Pinpoint the cell where the given text exists, returning its (X, Y) midpoint coordinate. 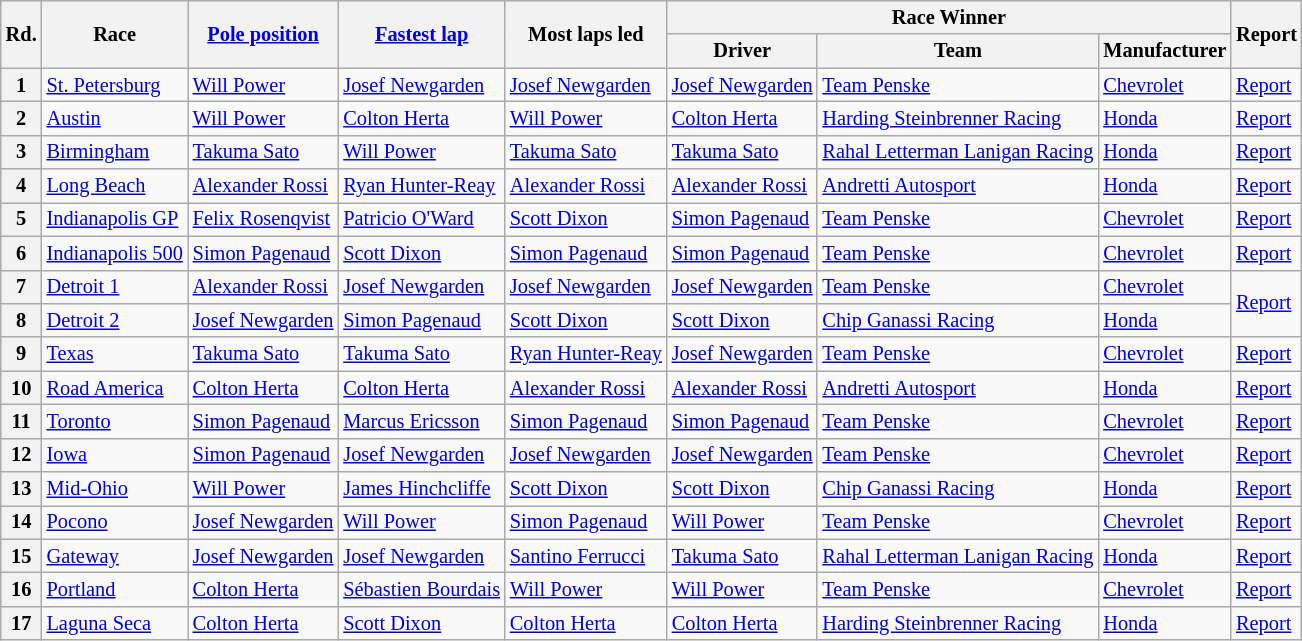
St. Petersburg (115, 85)
Portland (115, 589)
Fastest lap (422, 34)
7 (22, 287)
Detroit 2 (115, 320)
James Hinchcliffe (422, 489)
9 (22, 354)
Driver (742, 51)
Patricio O'Ward (422, 219)
Mid-Ohio (115, 489)
Texas (115, 354)
Gateway (115, 556)
13 (22, 489)
Race (115, 34)
Laguna Seca (115, 623)
1 (22, 85)
3 (22, 152)
Sébastien Bourdais (422, 589)
11 (22, 421)
Indianapolis 500 (115, 253)
6 (22, 253)
Road America (115, 388)
4 (22, 186)
Indianapolis GP (115, 219)
Race Winner (949, 17)
Felix Rosenqvist (264, 219)
Detroit 1 (115, 287)
Pocono (115, 522)
8 (22, 320)
10 (22, 388)
Most laps led (586, 34)
Long Beach (115, 186)
Birmingham (115, 152)
Toronto (115, 421)
2 (22, 118)
16 (22, 589)
17 (22, 623)
Santino Ferrucci (586, 556)
14 (22, 522)
Iowa (115, 455)
12 (22, 455)
Pole position (264, 34)
Marcus Ericsson (422, 421)
Manufacturer (1164, 51)
Team (958, 51)
15 (22, 556)
Rd. (22, 34)
Austin (115, 118)
5 (22, 219)
